Search for the cell housing the specified text and yield its (X, Y) center coordinate. 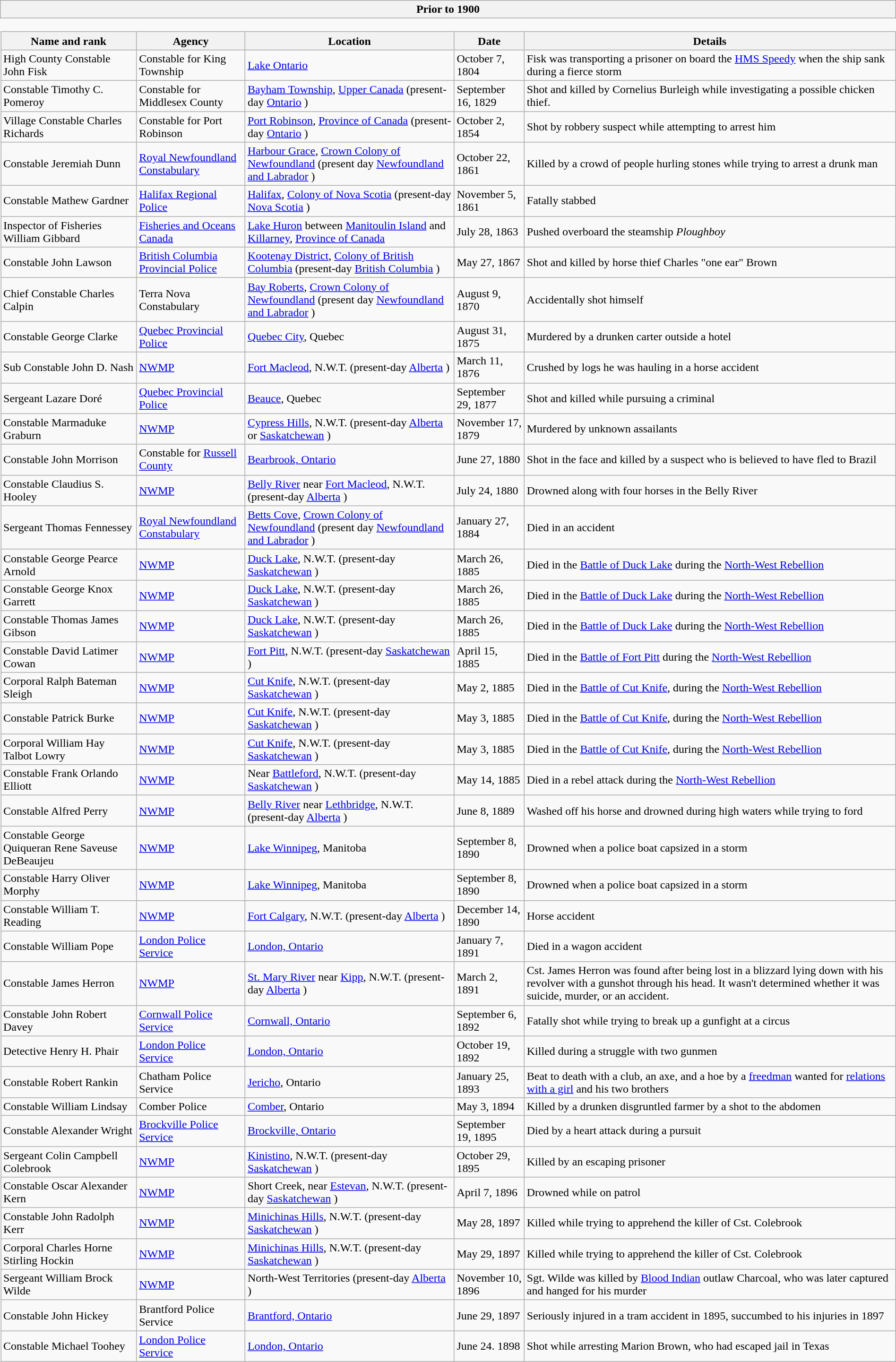
October 19, 1892 (489, 1051)
Lake Huron between Manitoulin Island and Killarney, Province of Canada (350, 232)
Cornwall Police Service (191, 1021)
Cypress Hills, N.W.T. (present-day Alberta or Saskatchewan ) (350, 429)
Chatham Police Service (191, 1082)
Constable for Port Robinson (191, 127)
April 15, 1885 (489, 657)
Crushed by logs he was hauling in a horse accident (710, 368)
Constable Claudius S. Hooley (69, 491)
Horse accident (710, 916)
Killed by an escaping prisoner (710, 1162)
Murdered by unknown assailants (710, 429)
Beat to death with a club, an axe, and a hoe by a freedman wanted for relations with a girl and his two brothers (710, 1082)
Constable Oscar Alexander Kern (69, 1193)
Village Constable Charles Richards (69, 127)
August 9, 1870 (489, 300)
Agency (191, 41)
Killed by a crowd of people hurling stones while trying to arrest a drunk man (710, 164)
January 27, 1884 (489, 527)
Jericho, Ontario (350, 1082)
Constable for King Township (191, 65)
Constable George Clarke (69, 336)
Cornwall, Ontario (350, 1021)
Sergeant Thomas Fennessey (69, 527)
Prior to 1900 (448, 9)
Constable John Radolph Kerr (69, 1223)
June 29, 1897 (489, 1316)
Belly River near Fort Macleod, N.W.T. (present-day Alberta ) (350, 491)
May 2, 1885 (489, 688)
March 2, 1891 (489, 983)
May 28, 1897 (489, 1223)
Location (350, 41)
November 10, 1896 (489, 1284)
Washed off his horse and drowned during high waters while trying to ford (710, 811)
Comber, Ontario (350, 1106)
Halifax Regional Police (191, 201)
Corporal Charles Horne Stirling Hockin (69, 1254)
Constable William Pope (69, 946)
Near Battleford, N.W.T. (present-day Saskatchewan ) (350, 780)
June 8, 1889 (489, 811)
Constable Frank Orlando Elliott (69, 780)
October 22, 1861 (489, 164)
September 29, 1877 (489, 398)
Constable George Pearce Arnold (69, 564)
May 3, 1894 (489, 1106)
Quebec City, Quebec (350, 336)
Sergeant Colin Campbell Colebrook (69, 1162)
Port Robinson, Province of Canada (present-day Ontario ) (350, 127)
North-West Territories (present-day Alberta ) (350, 1284)
High County Constable John Fisk (69, 65)
March 11, 1876 (489, 368)
Fort Macleod, N.W.T. (present-day Alberta ) (350, 368)
Shot and killed by Cornelius Burleigh while investigating a possible chicken thief. (710, 95)
Fatally stabbed (710, 201)
Bay Roberts, Crown Colony of Newfoundland (present day Newfoundland and Labrador ) (350, 300)
Constable Harry Oliver Morphy (69, 885)
Pushed overboard the steamship Ploughboy (710, 232)
October 29, 1895 (489, 1162)
Constable Patrick Burke (69, 718)
Constable for Middlesex County (191, 95)
September 19, 1895 (489, 1130)
Constable John Robert Davey (69, 1021)
Constable John Lawson (69, 263)
Shot by robbery suspect while attempting to arrest him (710, 127)
Detective Henry H. Phair (69, 1051)
Betts Cove, Crown Colony of Newfoundland (present day Newfoundland and Labrador ) (350, 527)
Name and rank (69, 41)
Died in an accident (710, 527)
Shot in the face and killed by a suspect who is believed to have fled to Brazil (710, 459)
Drowned along with four horses in the Belly River (710, 491)
May 14, 1885 (489, 780)
Shot and killed while pursuing a criminal (710, 398)
Constable Mathew Gardner (69, 201)
May 27, 1867 (489, 263)
Died in the Battle of Fort Pitt during the North-West Rebellion (710, 657)
Sgt. Wilde was killed by Blood Indian outlaw Charcoal, who was later captured and hanged for his murder (710, 1284)
Fort Calgary, N.W.T. (present-day Alberta ) (350, 916)
Died in a rebel attack during the North-West Rebellion (710, 780)
Drowned while on patrol (710, 1193)
October 7, 1804 (489, 65)
Details (710, 41)
Brockville Police Service (191, 1130)
Constable Alexander Wright (69, 1130)
Belly River near Lethbridge, N.W.T. (present-day Alberta ) (350, 811)
British Columbia Provincial Police (191, 263)
Constable Jeremiah Dunn (69, 164)
October 2, 1854 (489, 127)
Died by a heart attack during a pursuit (710, 1130)
Kinistino, N.W.T. (present-day Saskatchewan ) (350, 1162)
Constable David Latimer Cowan (69, 657)
December 14, 1890 (489, 916)
Shot while arresting Marion Brown, who had escaped jail in Texas (710, 1346)
May 29, 1897 (489, 1254)
Killed by a drunken disgruntled farmer by a shot to the abdomen (710, 1106)
Died in a wagon accident (710, 946)
Constable Timothy C. Pomeroy (69, 95)
January 7, 1891 (489, 946)
June 27, 1880 (489, 459)
August 31, 1875 (489, 336)
Constable Robert Rankin (69, 1082)
Shot and killed by horse thief Charles "one ear" Brown (710, 263)
Kootenay District, Colony of British Columbia (present-day British Columbia ) (350, 263)
Fort Pitt, N.W.T. (present-day Saskatchewan ) (350, 657)
November 5, 1861 (489, 201)
September 6, 1892 (489, 1021)
Constable Thomas James Gibson (69, 626)
Murdered by a drunken carter outside a hotel (710, 336)
Constable William T. Reading (69, 916)
April 7, 1896 (489, 1193)
Inspector of Fisheries William Gibbard (69, 232)
Constable George Knox Garrett (69, 595)
Constable James Herron (69, 983)
Constable for Russell County (191, 459)
Lake Ontario (350, 65)
Constable Marmaduke Graburn (69, 429)
Brantford, Ontario (350, 1316)
Constable John Hickey (69, 1316)
Bearbrook, Ontario (350, 459)
Fatally shot while trying to break up a gunfight at a circus (710, 1021)
June 24. 1898 (489, 1346)
Constable William Lindsay (69, 1106)
Fisheries and Oceans Canada (191, 232)
Fisk was transporting a prisoner on board the HMS Speedy when the ship sank during a fierce storm (710, 65)
Halifax, Colony of Nova Scotia (present-day Nova Scotia ) (350, 201)
Corporal Ralph Bateman Sleigh (69, 688)
Sergeant Lazare Doré (69, 398)
Sub Constable John D. Nash (69, 368)
Constable George Quiqueran Rene Saveuse DeBeaujeu (69, 848)
Chief Constable Charles Calpin (69, 300)
Sergeant William Brock Wilde (69, 1284)
Corporal William Hay Talbot Lowry (69, 750)
Brantford Police Service (191, 1316)
Brockville, Ontario (350, 1130)
Date (489, 41)
July 24, 1880 (489, 491)
July 28, 1863 (489, 232)
Killed during a struggle with two gunmen (710, 1051)
Harbour Grace, Crown Colony of Newfoundland (present day Newfoundland and Labrador ) (350, 164)
St. Mary River near Kipp, N.W.T. (present-day Alberta ) (350, 983)
Accidentally shot himself (710, 300)
Seriously injured in a tram accident in 1895, succumbed to his injuries in 1897 (710, 1316)
January 25, 1893 (489, 1082)
November 17, 1879 (489, 429)
September 16, 1829 (489, 95)
Beauce, Quebec (350, 398)
Terra Nova Constabulary (191, 300)
Short Creek, near Estevan, N.W.T. (present-day Saskatchewan ) (350, 1193)
Constable John Morrison (69, 459)
Comber Police (191, 1106)
Constable Michael Toohey (69, 1346)
Constable Alfred Perry (69, 811)
Bayham Township, Upper Canada (present-day Ontario ) (350, 95)
